For the text-containing cell, return its midpoint in [X, Y] coordinate format. 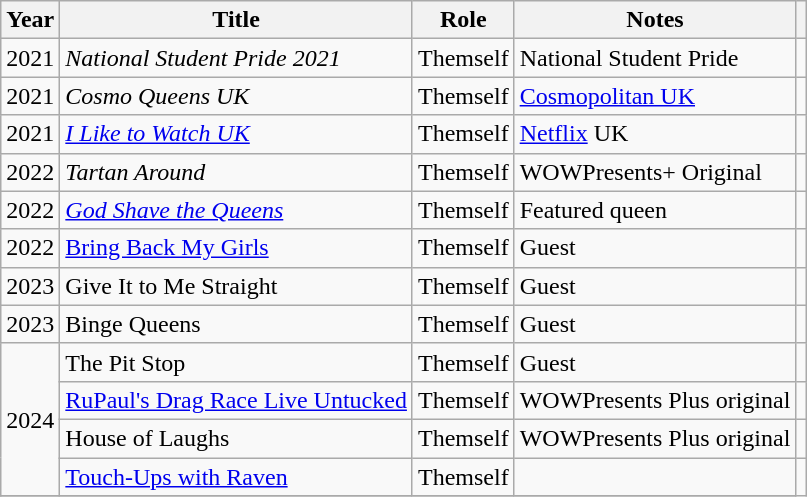
Featured queen [655, 210]
Title [236, 20]
2024 [30, 419]
Netflix UK [655, 134]
Cosmo Queens UK [236, 96]
Year [30, 20]
I Like to Watch UK [236, 134]
RuPaul's Drag Race Live Untucked [236, 400]
Give It to Me Straight [236, 286]
Touch-Ups with Raven [236, 477]
Notes [655, 20]
WOWPresents+ Original [655, 172]
National Student Pride [655, 58]
House of Laughs [236, 438]
National Student Pride 2021 [236, 58]
Tartan Around [236, 172]
The Pit Stop [236, 362]
Binge Queens [236, 324]
Role [463, 20]
Cosmopolitan UK [655, 96]
Bring Back My Girls [236, 248]
God Shave the Queens [236, 210]
